Provide the (X, Y) coordinate of the cell's center where the given text is located.  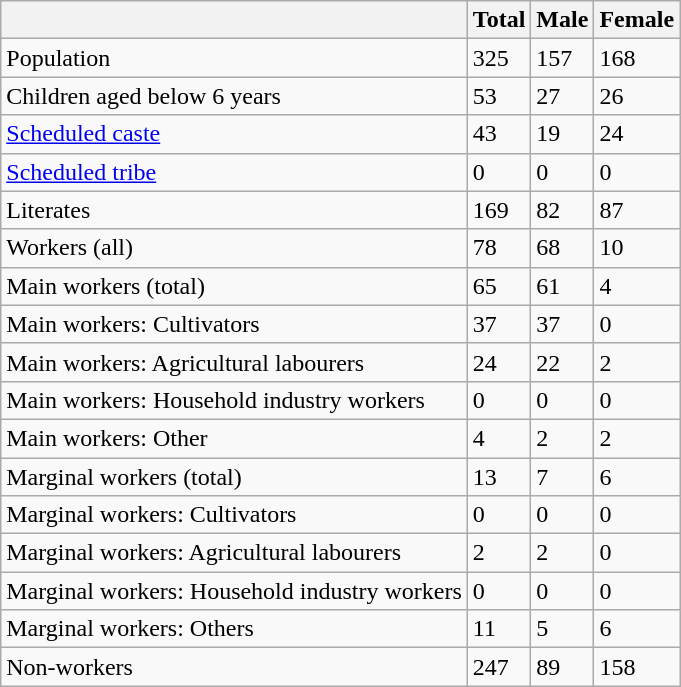
5 (562, 629)
27 (562, 96)
11 (499, 629)
Children aged below 6 years (234, 96)
Workers (all) (234, 248)
68 (562, 248)
13 (499, 477)
26 (637, 96)
Female (637, 20)
65 (499, 286)
19 (562, 134)
Main workers: Cultivators (234, 324)
169 (499, 210)
Total (499, 20)
87 (637, 210)
Main workers: Other (234, 438)
53 (499, 96)
Marginal workers (total) (234, 477)
22 (562, 362)
Literates (234, 210)
Male (562, 20)
7 (562, 477)
61 (562, 286)
Main workers: Agricultural labourers (234, 362)
168 (637, 58)
247 (499, 667)
78 (499, 248)
Non-workers (234, 667)
Scheduled caste (234, 134)
43 (499, 134)
Main workers: Household industry workers (234, 400)
Main workers (total) (234, 286)
Marginal workers: Agricultural labourers (234, 553)
325 (499, 58)
82 (562, 210)
Population (234, 58)
10 (637, 248)
158 (637, 667)
89 (562, 667)
Marginal workers: Household industry workers (234, 591)
Marginal workers: Cultivators (234, 515)
Scheduled tribe (234, 172)
157 (562, 58)
Marginal workers: Others (234, 629)
